Pinpoint the cell where the given text exists, returning its (X, Y) midpoint coordinate. 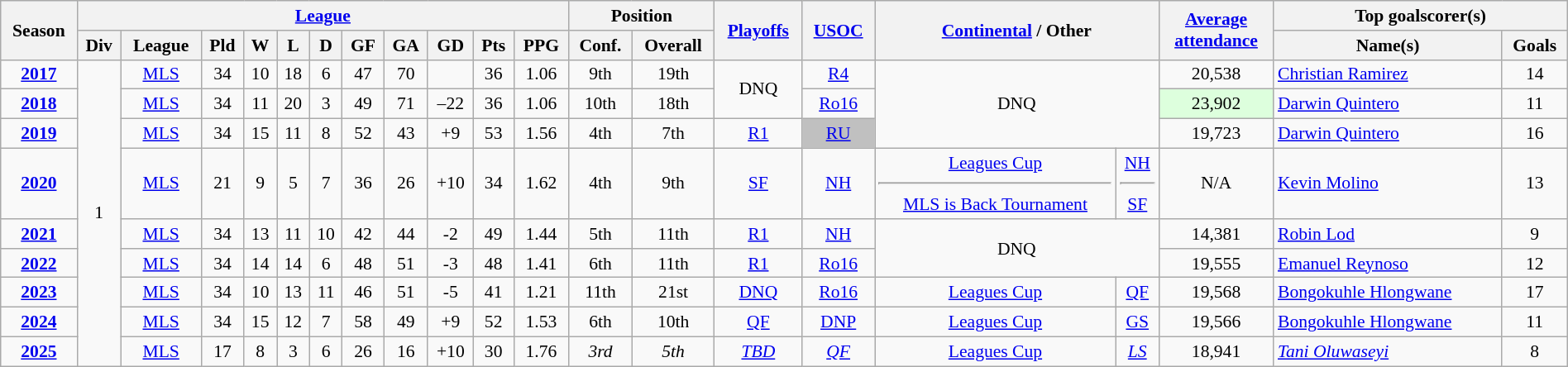
46 (363, 293)
21 (222, 183)
19,555 (1216, 264)
USOC (839, 30)
23,902 (1216, 104)
1.53 (541, 322)
3rd (600, 351)
2019 (39, 134)
Continental / Other (1017, 30)
SF (758, 183)
2017 (39, 74)
1.21 (541, 293)
1.41 (541, 264)
RU (839, 134)
NHSF (1137, 183)
53 (493, 134)
1.56 (541, 134)
PPG (541, 45)
2023 (39, 293)
Div (99, 45)
Pts (493, 45)
71 (405, 104)
Average attendance (1216, 30)
Season (39, 30)
Name(s) (1388, 45)
70 (405, 74)
1.62 (541, 183)
Emanuel Reynoso (1388, 264)
Playoffs (758, 30)
18,941 (1216, 351)
-3 (450, 264)
D (326, 45)
LS (1137, 351)
30 (493, 351)
5 (293, 183)
R4 (839, 74)
Overall (673, 45)
TBD (758, 351)
1 (99, 213)
-5 (450, 293)
14,381 (1216, 234)
7th (673, 134)
19,723 (1216, 134)
GS (1137, 322)
19,568 (1216, 293)
Tani Oluwaseyi (1388, 351)
43 (405, 134)
L (293, 45)
19th (673, 74)
58 (363, 322)
Christian Ramirez (1388, 74)
2025 (39, 351)
W (261, 45)
Robin Lod (1388, 234)
20 (293, 104)
Goals (1535, 45)
21st (673, 293)
1.44 (541, 234)
DNP (839, 322)
47 (363, 74)
–22 (450, 104)
41 (493, 293)
GD (450, 45)
N/A (1216, 183)
Position (642, 16)
2024 (39, 322)
GA (405, 45)
GF (363, 45)
19,566 (1216, 322)
Leagues CupMLS is Back Tournament (996, 183)
1.76 (541, 351)
44 (405, 234)
Pld (222, 45)
-2 (450, 234)
2022 (39, 264)
2018 (39, 104)
Top goalscorer(s) (1421, 16)
Conf. (600, 45)
Kevin Molino (1388, 183)
2021 (39, 234)
20,538 (1216, 74)
2020 (39, 183)
42 (363, 234)
18 (293, 74)
18th (673, 104)
